Determine the (x, y) coordinate at the center of the cell enclosing the given text.  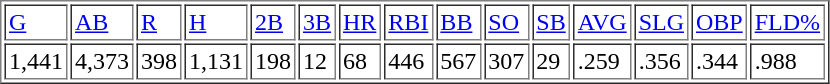
SLG (661, 22)
307 (506, 62)
1,131 (216, 62)
.344 (720, 62)
.988 (787, 62)
OBP (720, 22)
.356 (661, 62)
1,441 (36, 62)
4,373 (102, 62)
2B (272, 22)
12 (316, 62)
SB (551, 22)
68 (360, 62)
SO (506, 22)
BB (458, 22)
198 (272, 62)
AVG (602, 22)
AB (102, 22)
567 (458, 62)
29 (551, 62)
FLD% (787, 22)
H (216, 22)
HR (360, 22)
RBI (408, 22)
398 (158, 62)
R (158, 22)
.259 (602, 62)
3B (316, 22)
446 (408, 62)
G (36, 22)
